Capture the cell that displays the provided text and extract its (x, y) central coordinate. 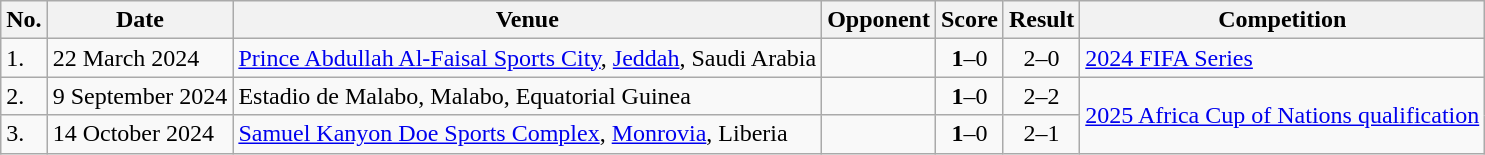
2024 FIFA Series (1282, 58)
2–1 (1041, 134)
9 September 2024 (140, 96)
22 March 2024 (140, 58)
Estadio de Malabo, Malabo, Equatorial Guinea (528, 96)
Date (140, 20)
Venue (528, 20)
No. (24, 20)
3. (24, 134)
2025 Africa Cup of Nations qualification (1282, 115)
Score (969, 20)
Prince Abdullah Al-Faisal Sports City, Jeddah, Saudi Arabia (528, 58)
14 October 2024 (140, 134)
2–2 (1041, 96)
Opponent (879, 20)
Samuel Kanyon Doe Sports Complex, Monrovia, Liberia (528, 134)
Result (1041, 20)
2. (24, 96)
1. (24, 58)
2–0 (1041, 58)
Competition (1282, 20)
